Identify which cell holds the provided text, then report its [X, Y] central coordinate. 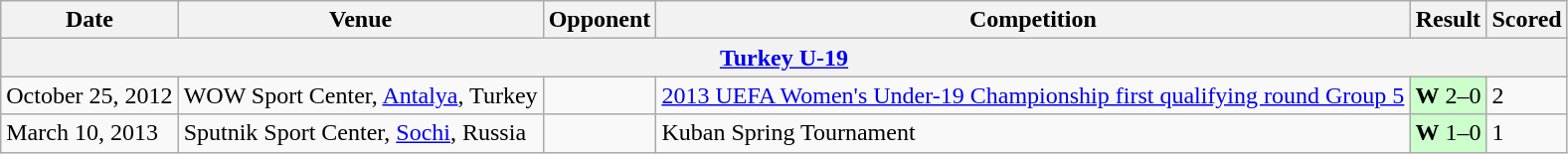
October 25, 2012 [89, 95]
Kuban Spring Tournament [1033, 133]
Turkey U-19 [784, 58]
1 [1527, 133]
March 10, 2013 [89, 133]
Opponent [600, 20]
Result [1448, 20]
2013 UEFA Women's Under-19 Championship first qualifying round Group 5 [1033, 95]
Date [89, 20]
Scored [1527, 20]
WOW Sport Center, Antalya, Turkey [360, 95]
W 2–0 [1448, 95]
Venue [360, 20]
Competition [1033, 20]
2 [1527, 95]
W 1–0 [1448, 133]
Sputnik Sport Center, Sochi, Russia [360, 133]
